Capture the cell that displays the provided text and extract its (X, Y) central coordinate. 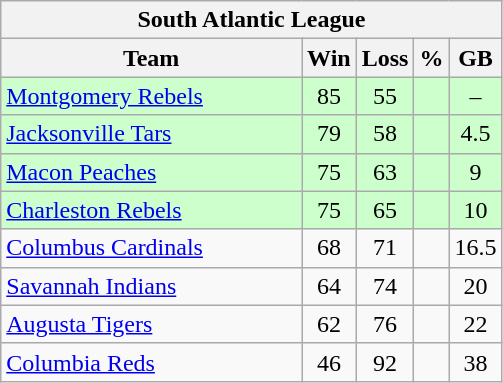
Charleston Rebels (152, 210)
46 (330, 362)
4.5 (476, 134)
68 (330, 248)
64 (330, 286)
74 (385, 286)
Macon Peaches (152, 172)
62 (330, 324)
Win (330, 58)
% (432, 58)
10 (476, 210)
Loss (385, 58)
79 (330, 134)
22 (476, 324)
Columbus Cardinals (152, 248)
55 (385, 96)
92 (385, 362)
Augusta Tigers (152, 324)
16.5 (476, 248)
Columbia Reds (152, 362)
Savannah Indians (152, 286)
63 (385, 172)
38 (476, 362)
58 (385, 134)
– (476, 96)
Jacksonville Tars (152, 134)
20 (476, 286)
Montgomery Rebels (152, 96)
65 (385, 210)
South Atlantic League (252, 20)
Team (152, 58)
9 (476, 172)
GB (476, 58)
71 (385, 248)
85 (330, 96)
76 (385, 324)
